From the cell containing the given text, extract its center point as [x, y] coordinate. 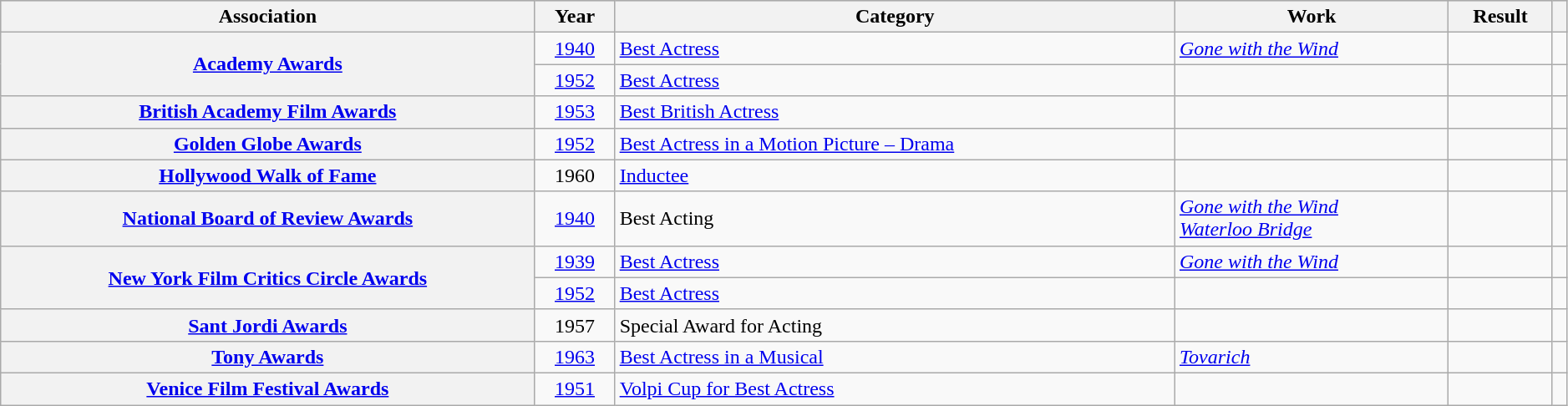
Best British Actress [895, 112]
Tovarich [1312, 357]
Category [895, 17]
Best Actress in a Musical [895, 357]
Best Acting [895, 219]
Volpi Cup for Best Actress [895, 388]
Work [1312, 17]
Sant Jordi Awards [267, 325]
1963 [575, 357]
National Board of Review Awards [267, 219]
Venice Film Festival Awards [267, 388]
Association [267, 17]
New York Film Critics Circle Awards [267, 277]
Special Award for Acting [895, 325]
British Academy Film Awards [267, 112]
1953 [575, 112]
1939 [575, 261]
Year [575, 17]
Inductee [895, 175]
1957 [575, 325]
Academy Awards [267, 64]
Hollywood Walk of Fame [267, 175]
Tony Awards [267, 357]
Golden Globe Awards [267, 144]
1951 [575, 388]
Gone with the WindWaterloo Bridge [1312, 219]
Best Actress in a Motion Picture – Drama [895, 144]
1960 [575, 175]
Result [1500, 17]
